Return (x, y) of the center of cell containing provided text 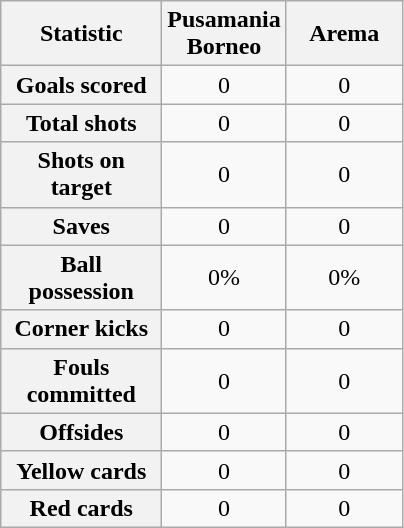
Corner kicks (82, 329)
Fouls committed (82, 380)
Arema (344, 34)
Goals scored (82, 85)
Statistic (82, 34)
Saves (82, 226)
Pusamania Borneo (224, 34)
Total shots (82, 123)
Offsides (82, 432)
Shots on target (82, 174)
Red cards (82, 508)
Yellow cards (82, 470)
Ball possession (82, 278)
